Return the [x, y] coordinate for the center point of the cell that contains the specified text.  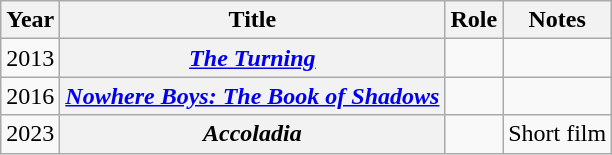
The Turning [252, 58]
Short film [558, 134]
2016 [30, 96]
Role [474, 20]
Nowhere Boys: The Book of Shadows [252, 96]
Title [252, 20]
Notes [558, 20]
2013 [30, 58]
Accoladia [252, 134]
2023 [30, 134]
Year [30, 20]
